Determine the [X, Y] coordinate at the center of the cell enclosing the given text.  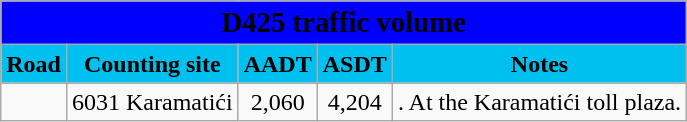
4,204 [354, 102]
AADT [278, 64]
Notes [539, 64]
. At the Karamatići toll plaza. [539, 102]
Road [34, 64]
D425 traffic volume [344, 23]
ASDT [354, 64]
2,060 [278, 102]
Counting site [152, 64]
6031 Karamatići [152, 102]
